Return the (X, Y) coordinate for the center point of the cell that contains the specified text.  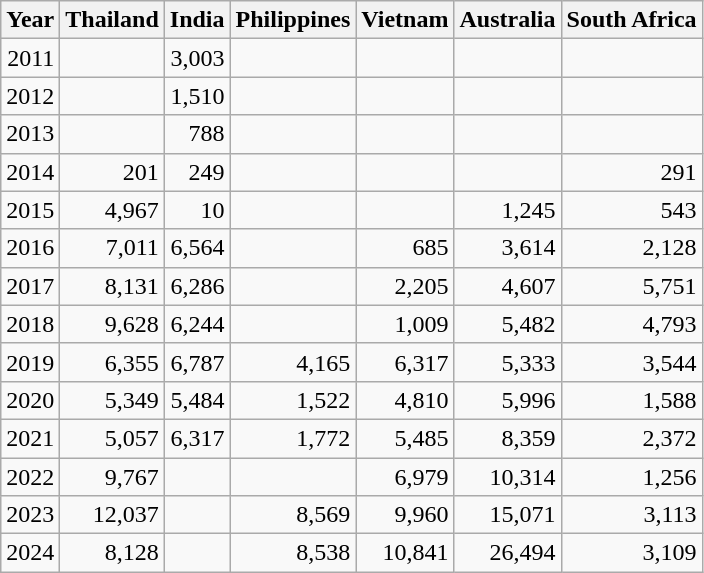
2013 (30, 134)
6,355 (112, 362)
1,772 (293, 438)
2021 (30, 438)
Vietnam (405, 20)
1,256 (632, 477)
1,588 (632, 400)
3,544 (632, 362)
26,494 (508, 553)
6,979 (405, 477)
5,751 (632, 286)
8,131 (112, 286)
4,810 (405, 400)
3,109 (632, 553)
Philippines (293, 20)
4,967 (112, 210)
1,510 (197, 96)
5,349 (112, 400)
4,165 (293, 362)
6,244 (197, 324)
291 (632, 172)
6,286 (197, 286)
5,485 (405, 438)
3,003 (197, 58)
5,057 (112, 438)
2011 (30, 58)
2016 (30, 248)
1,245 (508, 210)
8,128 (112, 553)
2019 (30, 362)
1,009 (405, 324)
2017 (30, 286)
6,564 (197, 248)
Thailand (112, 20)
9,628 (112, 324)
2020 (30, 400)
543 (632, 210)
6,787 (197, 362)
9,767 (112, 477)
1,522 (293, 400)
685 (405, 248)
15,071 (508, 515)
3,614 (508, 248)
5,482 (508, 324)
9,960 (405, 515)
8,538 (293, 553)
South Africa (632, 20)
8,359 (508, 438)
201 (112, 172)
3,113 (632, 515)
4,607 (508, 286)
2014 (30, 172)
5,996 (508, 400)
10 (197, 210)
8,569 (293, 515)
Australia (508, 20)
2,372 (632, 438)
7,011 (112, 248)
10,841 (405, 553)
2022 (30, 477)
2015 (30, 210)
2024 (30, 553)
5,333 (508, 362)
India (197, 20)
12,037 (112, 515)
5,484 (197, 400)
2012 (30, 96)
788 (197, 134)
Year (30, 20)
10,314 (508, 477)
4,793 (632, 324)
2018 (30, 324)
249 (197, 172)
2,205 (405, 286)
2,128 (632, 248)
2023 (30, 515)
